Pinpoint the cell where the given text exists, returning its [X, Y] midpoint coordinate. 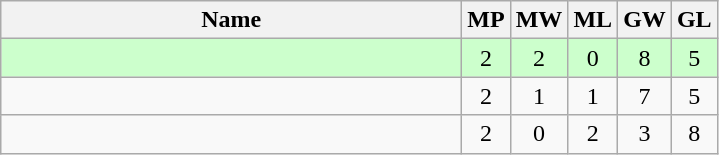
MW [539, 20]
7 [645, 96]
3 [645, 134]
ML [593, 20]
GL [694, 20]
MP [486, 20]
Name [232, 20]
GW [645, 20]
